For the text-containing cell, return its midpoint in (X, Y) coordinate format. 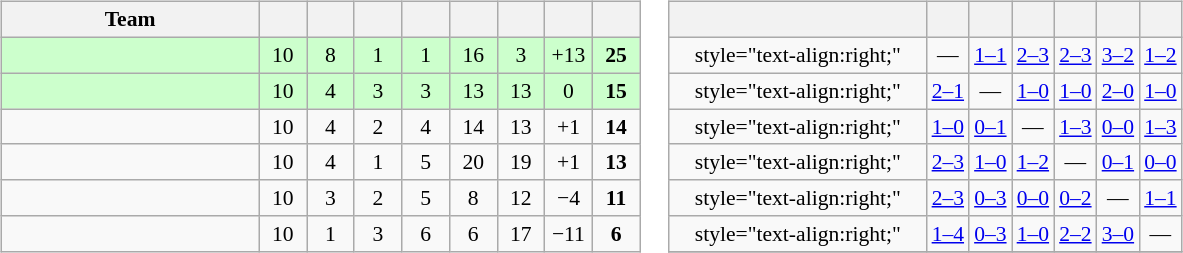
Team (130, 20)
−4 (569, 198)
25 (616, 55)
12 (521, 198)
11 (616, 198)
−11 (569, 234)
2–0 (1118, 91)
20 (473, 162)
16 (473, 55)
17 (521, 234)
2–2 (1076, 234)
1–4 (948, 234)
0–2 (1076, 198)
+13 (569, 55)
2–1 (948, 91)
19 (521, 162)
15 (616, 91)
3–2 (1118, 55)
0 (569, 91)
3–0 (1118, 234)
